Pinpoint the cell where the given text exists, returning its [X, Y] midpoint coordinate. 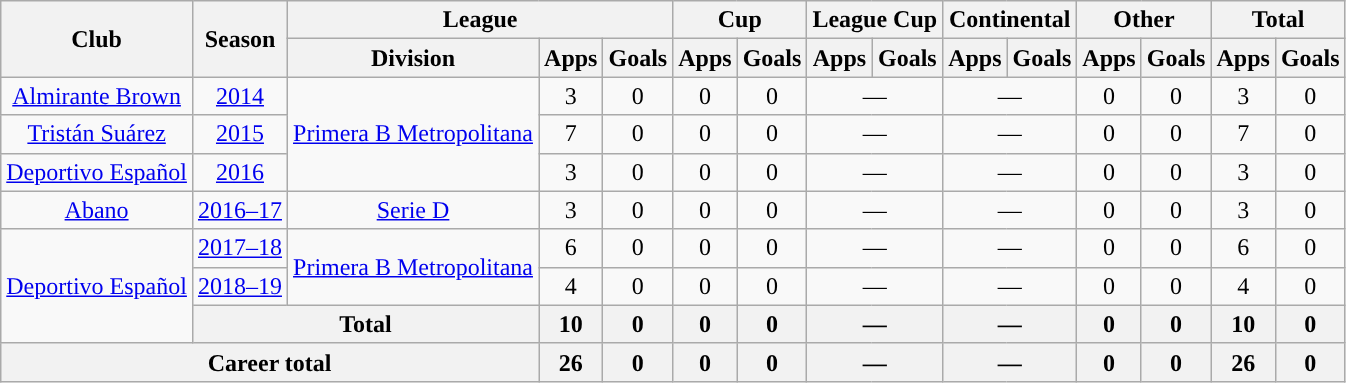
2016 [240, 172]
2017–18 [240, 248]
Club [97, 39]
Continental [1010, 20]
Almirante Brown [97, 96]
Serie D [414, 210]
2015 [240, 134]
Division [414, 58]
Tristán Suárez [97, 134]
Cup [740, 20]
2018–19 [240, 286]
Career total [270, 362]
2014 [240, 96]
2016–17 [240, 210]
Abano [97, 210]
Other [1144, 20]
League [480, 20]
Season [240, 39]
League Cup [875, 20]
